For the text-containing cell, return its midpoint in (x, y) coordinate format. 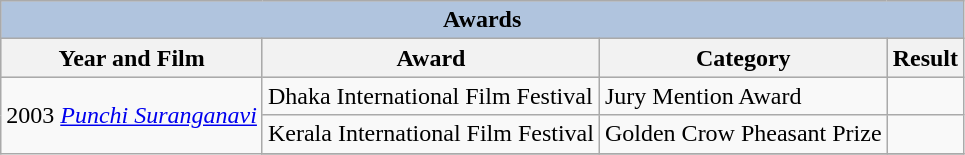
Category (743, 58)
Award (430, 58)
Dhaka International Film Festival (430, 96)
Year and Film (132, 58)
Kerala International Film Festival (430, 134)
2003 Punchi Suranganavi (132, 115)
Awards (482, 20)
Golden Crow Pheasant Prize (743, 134)
Jury Mention Award (743, 96)
Result (925, 58)
